Scan for the cell matching the given text and deliver its (x, y) coordinate at center. 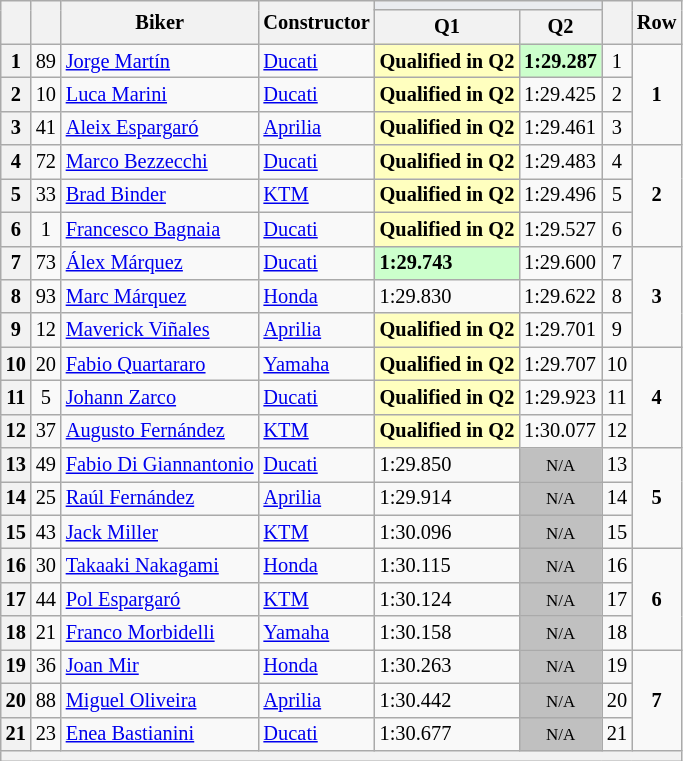
Enea Bastianini (160, 734)
1:30.124 (447, 599)
89 (46, 61)
Miguel Oliveira (160, 700)
1:29.461 (560, 128)
Row (656, 22)
1:29.914 (447, 498)
1:30.158 (447, 633)
1:30.115 (447, 565)
1:29.425 (560, 94)
Fabio Quartararo (160, 364)
36 (46, 666)
43 (46, 532)
1:30.096 (447, 532)
1:29.622 (560, 296)
44 (46, 599)
1:29.600 (560, 263)
72 (46, 162)
37 (46, 431)
1:29.527 (560, 229)
33 (46, 195)
1:29.496 (560, 195)
49 (46, 465)
1:29.707 (560, 364)
1:29.701 (560, 330)
Maverick Viñales (160, 330)
1:29.287 (560, 61)
25 (46, 498)
Jorge Martín (160, 61)
Brad Binder (160, 195)
Biker (160, 22)
1:29.830 (447, 296)
1:29.743 (447, 263)
Johann Zarco (160, 397)
Pol Espargaró (160, 599)
Luca Marini (160, 94)
1:29.483 (560, 162)
Franco Morbidelli (160, 633)
1:29.850 (447, 465)
73 (46, 263)
23 (46, 734)
Marc Márquez (160, 296)
Augusto Fernández (160, 431)
Álex Márquez (160, 263)
1:30.077 (560, 431)
Joan Mir (160, 666)
Constructor (317, 22)
Aleix Espargaró (160, 128)
41 (46, 128)
1:30.677 (447, 734)
93 (46, 296)
1:29.923 (560, 397)
Q1 (447, 27)
Takaaki Nakagami (160, 565)
30 (46, 565)
88 (46, 700)
Fabio Di Giannantonio (160, 465)
Jack Miller (160, 532)
1:30.263 (447, 666)
Francesco Bagnaia (160, 229)
Marco Bezzecchi (160, 162)
Raúl Fernández (160, 498)
1:30.442 (447, 700)
Q2 (560, 27)
